Determine the [x, y] coordinate at the center of the cell enclosing the given text.  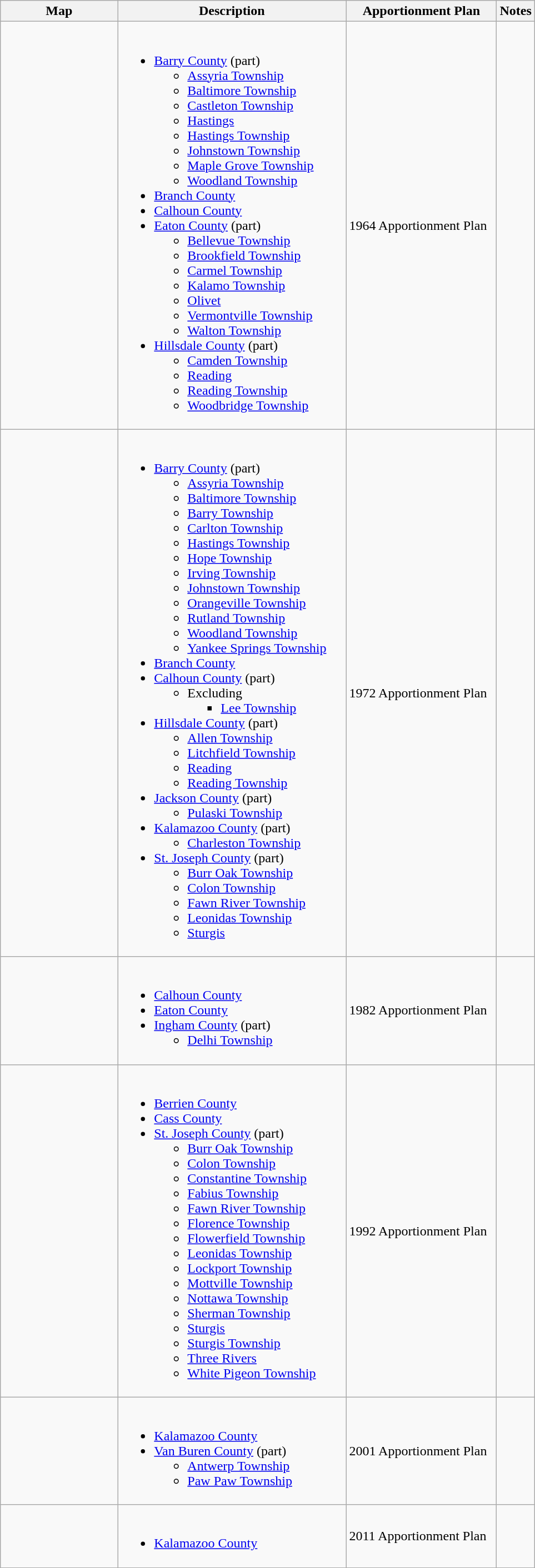
1992 Apportionment Plan [421, 1230]
1982 Apportionment Plan [421, 1011]
1972 Apportionment Plan [421, 693]
Description [232, 11]
2001 Apportionment Plan [421, 1451]
Map [59, 11]
Notes [516, 11]
2011 Apportionment Plan [421, 1536]
Apportionment Plan [421, 11]
Kalamazoo County [232, 1536]
1964 Apportionment Plan [421, 225]
Kalamazoo CountyVan Buren County (part)Antwerp TownshipPaw Paw Township [232, 1451]
Calhoun CountyEaton CountyIngham County (part)Delhi Township [232, 1011]
